Identify which cell holds the provided text, then report its [X, Y] central coordinate. 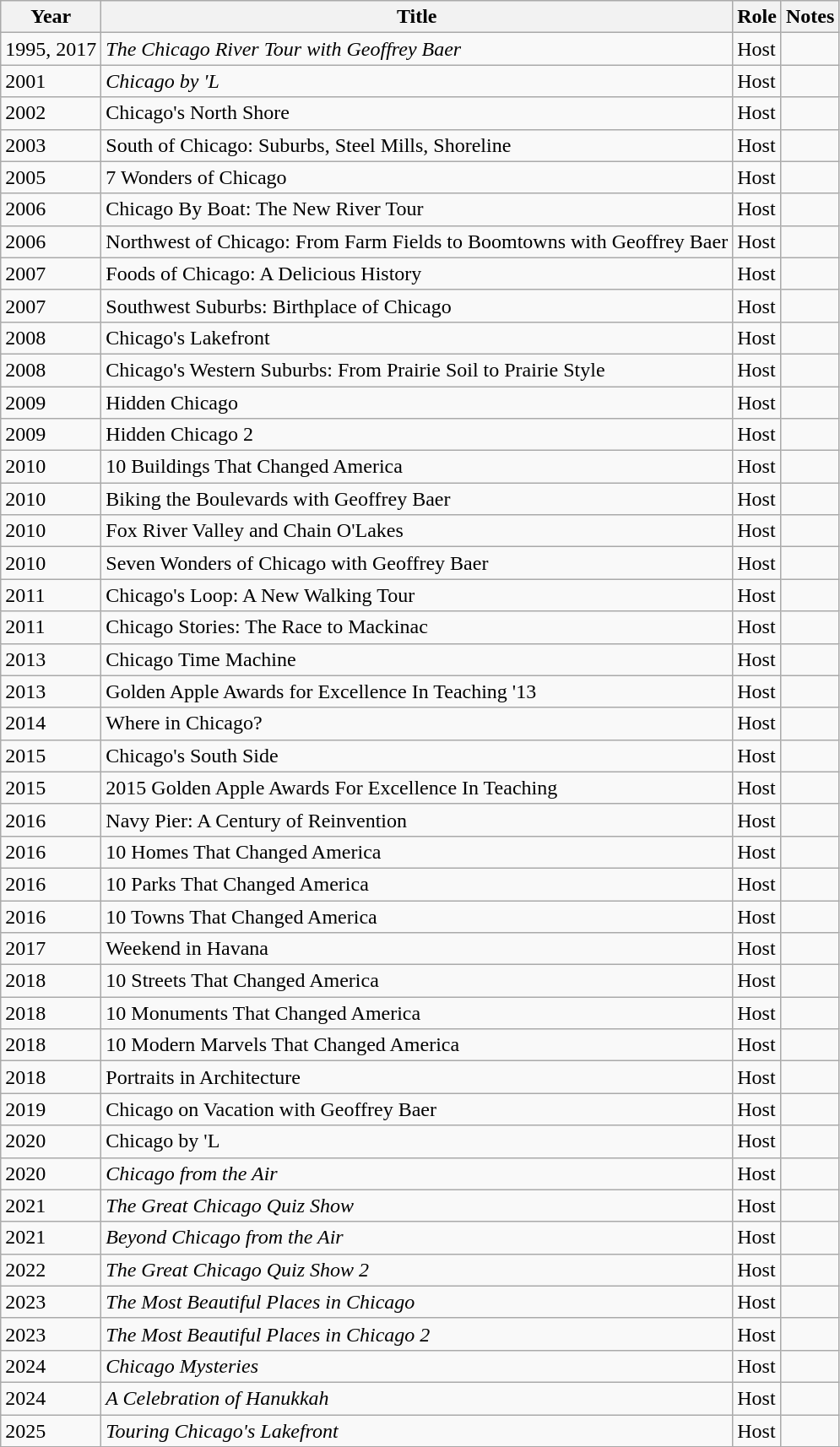
Portraits in Architecture [417, 1077]
Foods of Chicago: A Delicious History [417, 274]
Title [417, 17]
The Most Beautiful Places in Chicago [417, 1302]
Biking the Boulevards with Geoffrey Baer [417, 499]
2003 [51, 145]
The Chicago River Tour with Geoffrey Baer [417, 49]
7 Wonders of Chicago [417, 177]
10 Buildings That Changed America [417, 467]
Beyond Chicago from the Air [417, 1238]
Chicago Stories: The Race to Mackinac [417, 627]
Chicago Mysteries [417, 1366]
2019 [51, 1109]
10 Towns That Changed America [417, 916]
2022 [51, 1270]
Role [757, 17]
A Celebration of Hanukkah [417, 1398]
Chicago on Vacation with Geoffrey Baer [417, 1109]
Hidden Chicago [417, 403]
10 Monuments That Changed America [417, 1013]
Chicago By Boat: The New River Tour [417, 209]
1995, 2017 [51, 49]
The Most Beautiful Places in Chicago 2 [417, 1334]
Chicago's North Shore [417, 113]
2001 [51, 81]
Chicago's South Side [417, 756]
Where in Chicago? [417, 723]
Chicago's Lakefront [417, 338]
10 Parks That Changed America [417, 884]
Chicago Time Machine [417, 659]
Chicago's Loop: A New Walking Tour [417, 595]
Weekend in Havana [417, 949]
Chicago from the Air [417, 1173]
Touring Chicago's Lakefront [417, 1431]
Southwest Suburbs: Birthplace of Chicago [417, 306]
2025 [51, 1431]
2015 Golden Apple Awards For Excellence In Teaching [417, 788]
2017 [51, 949]
10 Homes That Changed America [417, 852]
Golden Apple Awards for Excellence In Teaching '13 [417, 691]
South of Chicago: Suburbs, Steel Mills, Shoreline [417, 145]
Northwest of Chicago: From Farm Fields to Boomtowns with Geoffrey Baer [417, 241]
2005 [51, 177]
Chicago's Western Suburbs: From Prairie Soil to Prairie Style [417, 370]
Hidden Chicago 2 [417, 435]
Notes [810, 17]
2014 [51, 723]
The Great Chicago Quiz Show [417, 1206]
Fox River Valley and Chain O'Lakes [417, 531]
10 Streets That Changed America [417, 981]
Seven Wonders of Chicago with Geoffrey Baer [417, 563]
2002 [51, 113]
10 Modern Marvels That Changed America [417, 1045]
Year [51, 17]
Navy Pier: A Century of Reinvention [417, 820]
The Great Chicago Quiz Show 2 [417, 1270]
